Output the [x, y] coordinate of the center of the cell containing the given text.  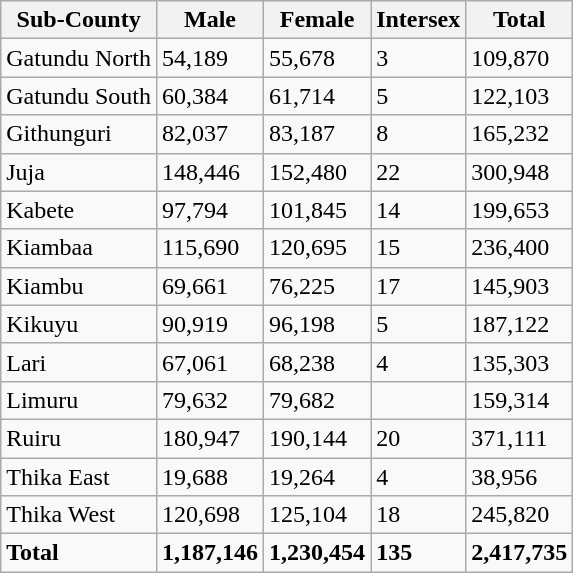
245,820 [520, 515]
135 [418, 553]
17 [418, 286]
54,189 [210, 58]
236,400 [520, 248]
97,794 [210, 210]
180,947 [210, 438]
67,061 [210, 362]
79,682 [318, 400]
120,698 [210, 515]
165,232 [520, 134]
Ruiru [79, 438]
145,903 [520, 286]
14 [418, 210]
3 [418, 58]
Limuru [79, 400]
159,314 [520, 400]
1,230,454 [318, 553]
19,264 [318, 477]
Gatundu South [79, 96]
122,103 [520, 96]
18 [418, 515]
83,187 [318, 134]
Sub-County [79, 20]
76,225 [318, 286]
82,037 [210, 134]
109,870 [520, 58]
8 [418, 134]
Thika West [79, 515]
60,384 [210, 96]
55,678 [318, 58]
199,653 [520, 210]
19,688 [210, 477]
125,104 [318, 515]
Female [318, 20]
96,198 [318, 324]
Male [210, 20]
22 [418, 172]
Thika East [79, 477]
2,417,735 [520, 553]
38,956 [520, 477]
101,845 [318, 210]
Intersex [418, 20]
135,303 [520, 362]
Kabete [79, 210]
Gatundu North [79, 58]
152,480 [318, 172]
Kiambu [79, 286]
61,714 [318, 96]
79,632 [210, 400]
Juja [79, 172]
190,144 [318, 438]
15 [418, 248]
Lari [79, 362]
187,122 [520, 324]
1,187,146 [210, 553]
90,919 [210, 324]
Kikuyu [79, 324]
371,111 [520, 438]
68,238 [318, 362]
Kiambaa [79, 248]
300,948 [520, 172]
148,446 [210, 172]
115,690 [210, 248]
120,695 [318, 248]
20 [418, 438]
69,661 [210, 286]
Githunguri [79, 134]
